Determine the (X, Y) coordinate at the center of the cell enclosing the given text.  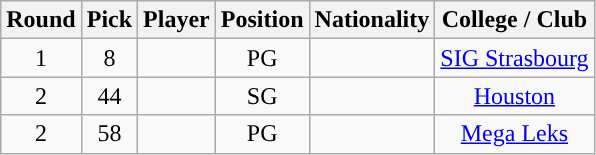
8 (109, 58)
Nationality (372, 20)
SG (262, 96)
44 (109, 96)
58 (109, 134)
Position (262, 20)
College / Club (514, 20)
Player (177, 20)
1 (41, 58)
Round (41, 20)
SIG Strasbourg (514, 58)
Pick (109, 20)
Houston (514, 96)
Mega Leks (514, 134)
